Extract the (x, y) coordinate from the center of the cell holding the provided text.  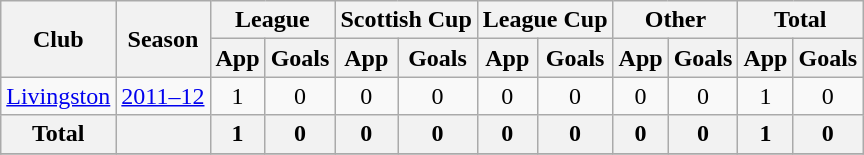
Livingston (58, 96)
Club (58, 39)
Scottish Cup (406, 20)
League (272, 20)
League Cup (545, 20)
Other (676, 20)
2011–12 (163, 96)
Season (163, 39)
